Return [X, Y] of the center of cell containing provided text 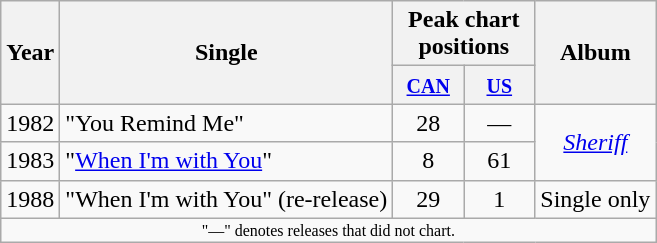
8 [428, 161]
"—" denotes releases that did not chart. [328, 230]
1 [500, 199]
"You Remind Me" [226, 123]
US [500, 85]
Single [226, 52]
Sheriff [596, 142]
Year [30, 52]
"When I'm with You" (re-release) [226, 199]
28 [428, 123]
1983 [30, 161]
CAN [428, 85]
1988 [30, 199]
1982 [30, 123]
Album [596, 52]
"When I'm with You" [226, 161]
29 [428, 199]
61 [500, 161]
— [500, 123]
Peak chart positions [464, 34]
Single only [596, 199]
